For the text-containing cell, return its midpoint in (X, Y) coordinate format. 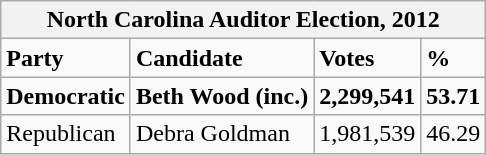
Beth Wood (inc.) (222, 96)
North Carolina Auditor Election, 2012 (244, 20)
Debra Goldman (222, 134)
Democratic (66, 96)
Party (66, 58)
% (454, 58)
Candidate (222, 58)
Votes (368, 58)
1,981,539 (368, 134)
2,299,541 (368, 96)
Republican (66, 134)
53.71 (454, 96)
46.29 (454, 134)
